Determine the [X, Y] coordinate at the center of the cell enclosing the given text.  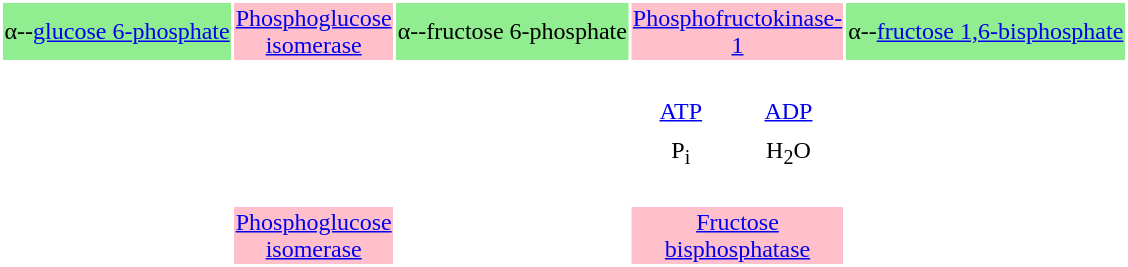
Phosphofructokinase-1 [737, 32]
ADP [788, 111]
α--glucose 6-phosphate [117, 32]
ATP [680, 111]
Fructose bisphosphatase [737, 236]
α--fructose 1,6-bisphosphate [986, 32]
Pi [680, 153]
H2O [788, 153]
α--fructose 6-phosphate [512, 32]
